Identify which cell holds the provided text, then report its [x, y] central coordinate. 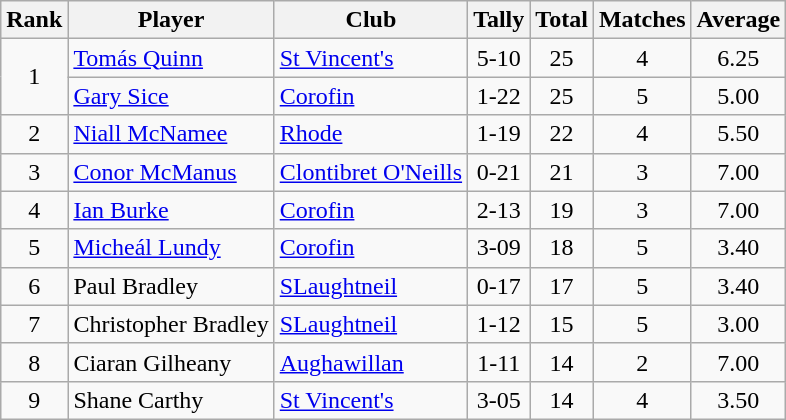
Club [370, 20]
Rank [34, 20]
0-21 [499, 172]
Gary Sice [171, 96]
5.50 [738, 134]
6.25 [738, 58]
1-19 [499, 134]
Christopher Bradley [171, 324]
5-10 [499, 58]
Aughawillan [370, 362]
0-17 [499, 286]
Paul Bradley [171, 286]
18 [562, 248]
21 [562, 172]
9 [34, 400]
7 [34, 324]
Player [171, 20]
Total [562, 20]
3.00 [738, 324]
1 [34, 77]
Average [738, 20]
Conor McManus [171, 172]
Matches [642, 20]
Niall McNamee [171, 134]
2-13 [499, 210]
22 [562, 134]
6 [34, 286]
Tomás Quinn [171, 58]
Ian Burke [171, 210]
Micheál Lundy [171, 248]
1-22 [499, 96]
Tally [499, 20]
3-09 [499, 248]
1-12 [499, 324]
8 [34, 362]
3-05 [499, 400]
Shane Carthy [171, 400]
15 [562, 324]
19 [562, 210]
17 [562, 286]
Rhode [370, 134]
3.50 [738, 400]
Ciaran Gilheany [171, 362]
1-11 [499, 362]
5.00 [738, 96]
Clontibret O'Neills [370, 172]
